Output the [x, y] coordinate of the center of the cell containing the given text.  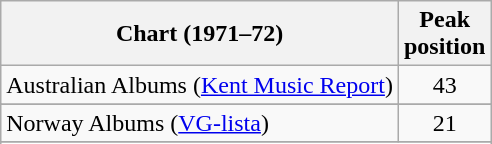
Australian Albums (Kent Music Report) [200, 85]
43 [444, 85]
Peakposition [444, 34]
21 [444, 123]
Chart (1971–72) [200, 34]
Norway Albums (VG-lista) [200, 123]
